Capture the cell that displays the provided text and extract its (x, y) central coordinate. 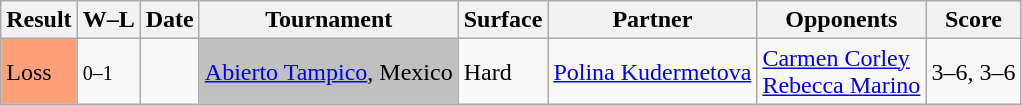
Surface (503, 20)
Opponents (842, 20)
Loss (39, 72)
Score (974, 20)
Polina Kudermetova (652, 72)
0–1 (108, 72)
Date (170, 20)
W–L (108, 20)
Hard (503, 72)
Tournament (328, 20)
Carmen Corley Rebecca Marino (842, 72)
3–6, 3–6 (974, 72)
Result (39, 20)
Partner (652, 20)
Abierto Tampico, Mexico (328, 72)
